Locate the cell with the specified text and output its [X, Y] center coordinate. 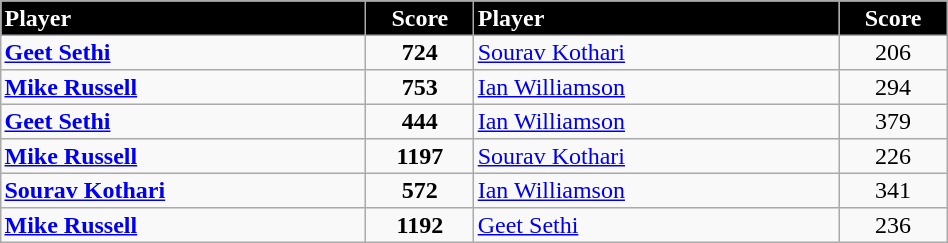
1197 [420, 156]
753 [420, 87]
572 [420, 190]
206 [893, 52]
341 [893, 190]
724 [420, 52]
294 [893, 87]
1192 [420, 225]
379 [893, 121]
226 [893, 156]
444 [420, 121]
236 [893, 225]
